For the text-containing cell, return its midpoint in (x, y) coordinate format. 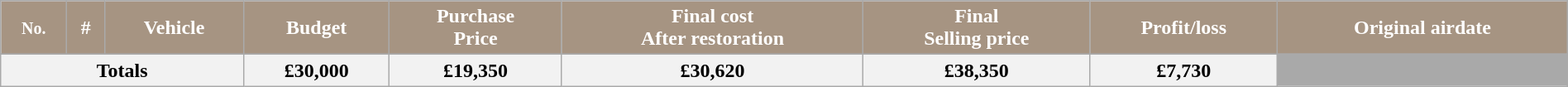
£19,350 (476, 70)
£38,350 (977, 70)
Budget (317, 28)
Vehicle (174, 28)
# (86, 28)
£30,000 (317, 70)
Final costAfter restoration (713, 28)
FinalSelling price (977, 28)
Profit/loss (1184, 28)
Totals (122, 70)
PurchasePrice (476, 28)
No. (34, 28)
Original airdate (1422, 28)
£30,620 (713, 70)
£7,730 (1184, 70)
